Determine the (x, y) coordinate at the center of the cell enclosing the given text.  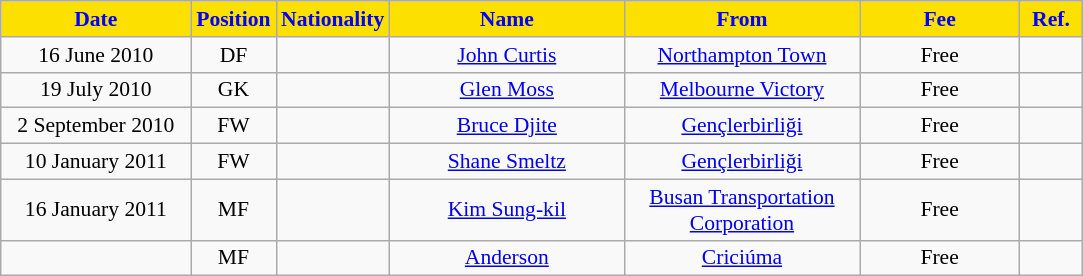
19 July 2010 (96, 90)
Shane Smeltz (506, 162)
Position (234, 19)
John Curtis (506, 55)
Melbourne Victory (742, 90)
Ref. (1052, 19)
GK (234, 90)
Nationality (332, 19)
16 January 2011 (96, 210)
Date (96, 19)
Northampton Town (742, 55)
DF (234, 55)
2 September 2010 (96, 126)
From (742, 19)
Fee (940, 19)
Name (506, 19)
10 January 2011 (96, 162)
Busan Transportation Corporation (742, 210)
Glen Moss (506, 90)
16 June 2010 (96, 55)
Criciúma (742, 258)
Bruce Djite (506, 126)
Kim Sung-kil (506, 210)
Anderson (506, 258)
